Find where the given text appears and provide that cell's center as [X, Y] coordinate. 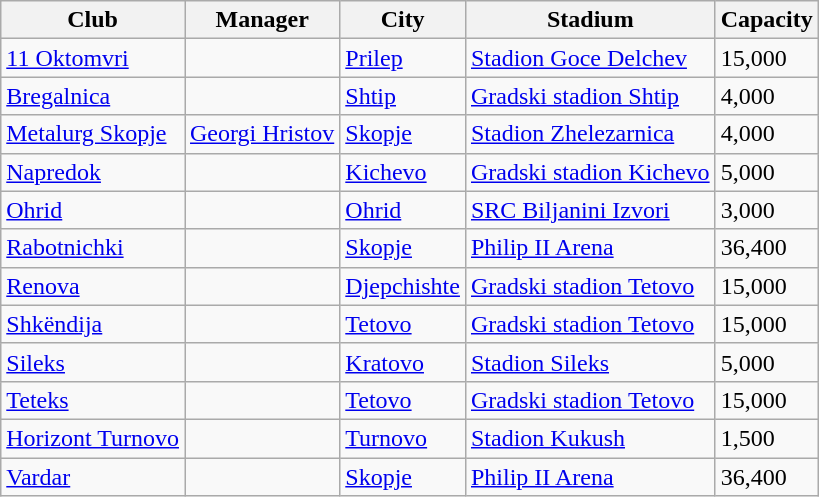
Bregalnica [93, 96]
1,500 [766, 438]
Stadion Goce Delchev [590, 58]
Vardar [93, 477]
Teteks [93, 400]
Napredok [93, 172]
Horizont Turnovo [93, 438]
Manager [262, 20]
Djepchishte [403, 286]
Stadion Kukush [590, 438]
Stadium [590, 20]
3,000 [766, 210]
Kratovo [403, 362]
Renova [93, 286]
Prilep [403, 58]
Sileks [93, 362]
Stadion Zhelezarnica [590, 134]
Kichevo [403, 172]
Turnovo [403, 438]
11 Oktomvri [93, 58]
Gradski stadion Shtip [590, 96]
City [403, 20]
Shkëndija [93, 324]
Metalurg Skopje [93, 134]
Club [93, 20]
Shtip [403, 96]
Georgi Hristov [262, 134]
Rabotnichki [93, 248]
Stadion Sileks [590, 362]
SRC Biljanini Izvori [590, 210]
Capacity [766, 20]
Gradski stadion Kichevo [590, 172]
